Return [x, y] of the center of cell containing provided text 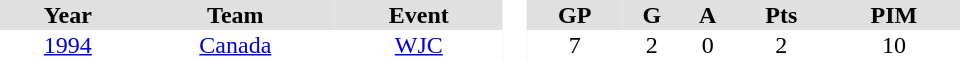
7 [574, 45]
G [652, 15]
Event [419, 15]
Pts [782, 15]
0 [708, 45]
Year [68, 15]
WJC [419, 45]
1994 [68, 45]
GP [574, 15]
A [708, 15]
Canada [236, 45]
PIM [894, 15]
10 [894, 45]
Team [236, 15]
